Return the (x, y) coordinate for the center point of the cell that contains the specified text.  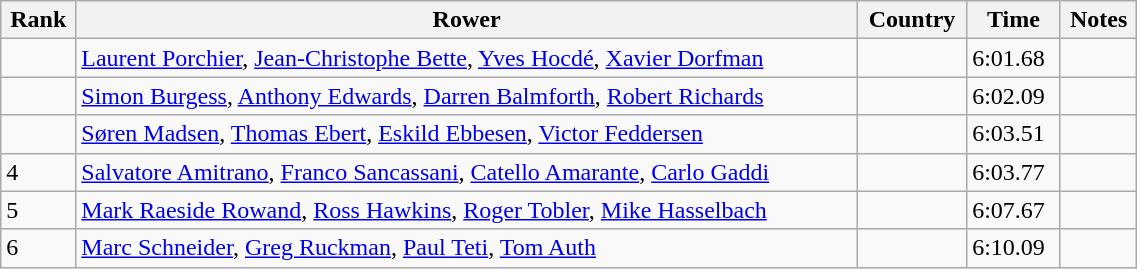
6 (38, 248)
Rower (467, 20)
6:01.68 (1014, 58)
Time (1014, 20)
Notes (1098, 20)
Simon Burgess, Anthony Edwards, Darren Balmforth, Robert Richards (467, 96)
Marc Schneider, Greg Ruckman, Paul Teti, Tom Auth (467, 248)
Mark Raeside Rowand, Ross Hawkins, Roger Tobler, Mike Hasselbach (467, 210)
6:07.67 (1014, 210)
Rank (38, 20)
6:10.09 (1014, 248)
4 (38, 172)
5 (38, 210)
6:02.09 (1014, 96)
6:03.77 (1014, 172)
Country (912, 20)
Laurent Porchier, Jean-Christophe Bette, Yves Hocdé, Xavier Dorfman (467, 58)
Søren Madsen, Thomas Ebert, Eskild Ebbesen, Victor Feddersen (467, 134)
6:03.51 (1014, 134)
Salvatore Amitrano, Franco Sancassani, Catello Amarante, Carlo Gaddi (467, 172)
